Return [X, Y] of the center of cell containing provided text 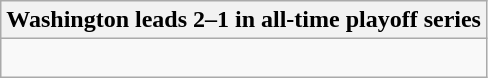
Washington leads 2–1 in all-time playoff series [244, 20]
